Detect which cell encompasses the target text, then output its [x, y] center coordinate. 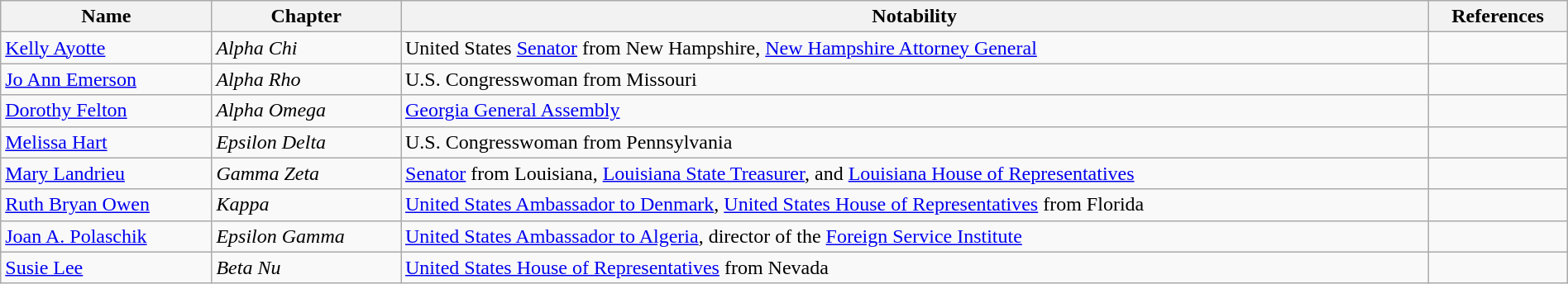
Gamma Zeta [306, 173]
U.S. Congresswoman from Missouri [914, 79]
Name [106, 17]
Susie Lee [106, 267]
United States Ambassador to Algeria, director of the Foreign Service Institute [914, 236]
Ruth Bryan Owen [106, 205]
Kelly Ayotte [106, 48]
Beta Nu [306, 267]
Alpha Omega [306, 111]
Melissa Hart [106, 142]
Mary Landrieu [106, 173]
United States Ambassador to Denmark, United States House of Representatives from Florida [914, 205]
Joan A. Polaschik [106, 236]
References [1498, 17]
Chapter [306, 17]
United States Senator from New Hampshire, New Hampshire Attorney General [914, 48]
United States House of Representatives from Nevada [914, 267]
Jo Ann Emerson [106, 79]
Epsilon Gamma [306, 236]
Kappa [306, 205]
Alpha Rho [306, 79]
Notability [914, 17]
U.S. Congresswoman from Pennsylvania [914, 142]
Dorothy Felton [106, 111]
Epsilon Delta [306, 142]
Senator from Louisiana, Louisiana State Treasurer, and Louisiana House of Representatives [914, 173]
Alpha Chi [306, 48]
Georgia General Assembly [914, 111]
